Capture the cell that displays the provided text and extract its [X, Y] central coordinate. 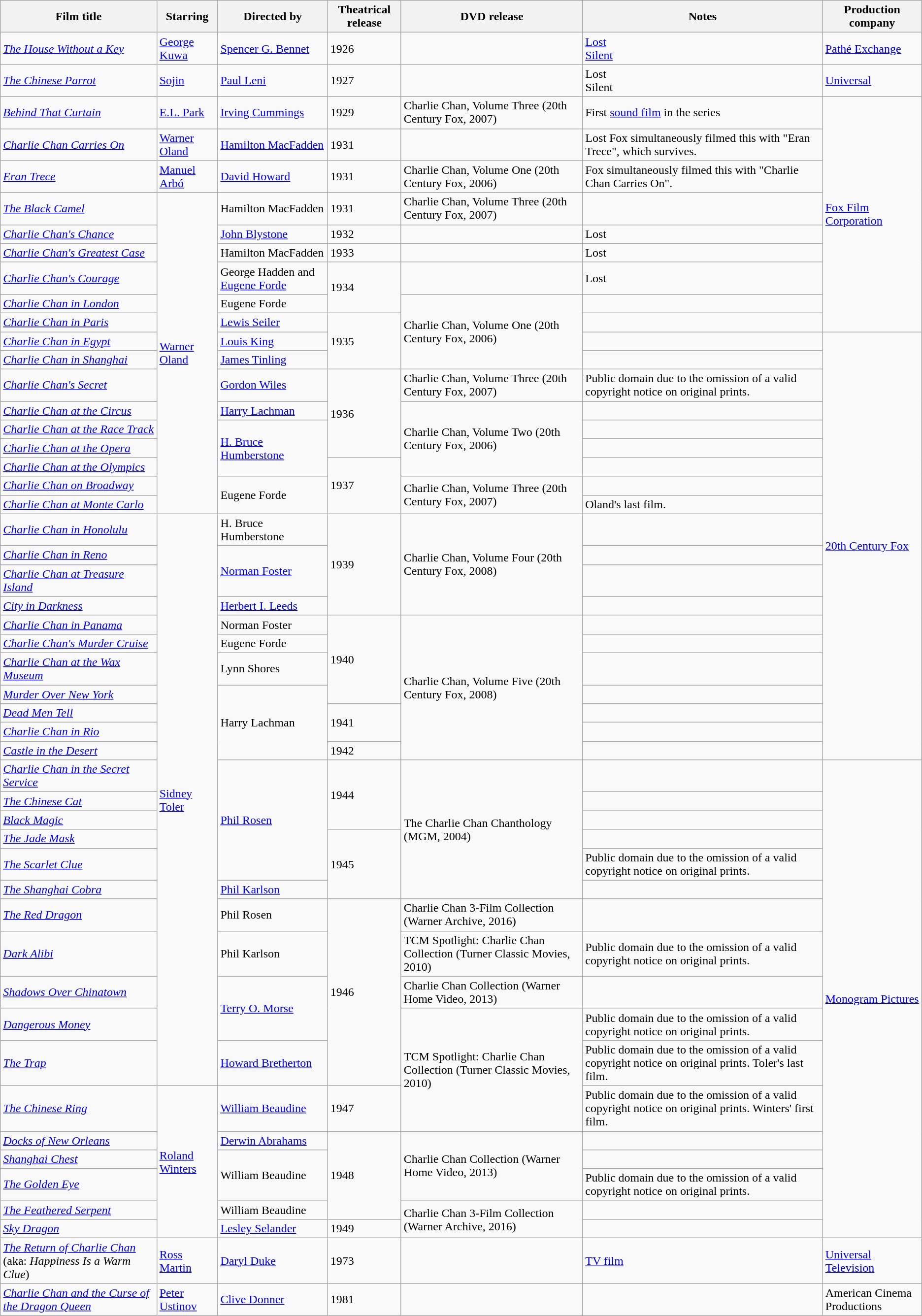
Public domain due to the omission of a valid copyright notice on original prints. Toler's last film. [702, 1063]
Sojin [187, 81]
Charlie Chan in Shanghai [79, 360]
Charlie Chan in Egypt [79, 341]
George Hadden and Eugene Forde [273, 278]
Derwin Abrahams [273, 1140]
The House Without a Key [79, 48]
1935 [364, 341]
Directed by [273, 17]
The Jade Mask [79, 839]
Theatrical release [364, 17]
City in Darkness [79, 606]
Irving Cummings [273, 112]
The Shanghai Cobra [79, 889]
The Chinese Cat [79, 801]
20th Century Fox [872, 546]
Charlie Chan, Volume Four (20th Century Fox, 2008) [492, 564]
James Tinling [273, 360]
1973 [364, 1261]
The Feathered Serpent [79, 1210]
Dangerous Money [79, 1024]
1981 [364, 1299]
1932 [364, 234]
Ross Martin [187, 1261]
Charlie Chan, Volume Two (20th Century Fox, 2006) [492, 439]
1946 [364, 992]
Eran Trece [79, 176]
Charlie Chan's Greatest Case [79, 253]
David Howard [273, 176]
Universal [872, 81]
DVD release [492, 17]
Charlie Chan in Reno [79, 555]
Charlie Chan at the Wax Museum [79, 669]
1949 [364, 1229]
Starring [187, 17]
Fox simultaneously filmed this with "Charlie Chan Carries On". [702, 176]
The Charlie Chan Chanthology (MGM, 2004) [492, 829]
1941 [364, 723]
Clive Donner [273, 1299]
Lost Fox simultaneously filmed this with "Eran Trece", which survives. [702, 145]
Dead Men Tell [79, 713]
Charlie Chan in Rio [79, 732]
Herbert I. Leeds [273, 606]
The Trap [79, 1063]
Charlie Chan at the Olympics [79, 467]
Charlie Chan's Chance [79, 234]
TV film [702, 1261]
1926 [364, 48]
Charlie Chan in the Secret Service [79, 776]
Louis King [273, 341]
Public domain due to the omission of a valid copyright notice on original prints. Winters' first film. [702, 1108]
Notes [702, 17]
E.L. Park [187, 112]
Universal Television [872, 1261]
Sidney Toler [187, 800]
Shanghai Chest [79, 1159]
Fox Film Corporation [872, 214]
Charlie Chan in Honolulu [79, 530]
Charlie Chan Carries On [79, 145]
Shadows Over Chinatown [79, 992]
Docks of New Orleans [79, 1140]
Manuel Arbó [187, 176]
1940 [364, 659]
Pathé Exchange [872, 48]
Castle in the Desert [79, 751]
Charlie Chan in London [79, 303]
Behind That Curtain [79, 112]
First sound film in the series [702, 112]
American Cinema Productions [872, 1299]
1929 [364, 112]
The Scarlet Clue [79, 864]
1927 [364, 81]
Charlie Chan in Paris [79, 322]
Charlie Chan at Monte Carlo [79, 504]
John Blystone [273, 234]
The Chinese Ring [79, 1108]
The Golden Eye [79, 1185]
Spencer G. Bennet [273, 48]
Lewis Seiler [273, 322]
1942 [364, 751]
1933 [364, 253]
1934 [364, 288]
Oland's last film. [702, 504]
1936 [364, 414]
Black Magic [79, 820]
Howard Bretherton [273, 1063]
1948 [364, 1175]
Charlie Chan on Broadway [79, 486]
Peter Ustinov [187, 1299]
Lesley Selander [273, 1229]
Roland Winters [187, 1161]
1944 [364, 795]
Production company [872, 17]
Daryl Duke [273, 1261]
Charlie Chan and the Curse of the Dragon Queen [79, 1299]
George Kuwa [187, 48]
Sky Dragon [79, 1229]
Lynn Shores [273, 669]
Film title [79, 17]
1945 [364, 864]
The Black Camel [79, 209]
The Chinese Parrot [79, 81]
Charlie Chan in Panama [79, 625]
The Red Dragon [79, 915]
Charlie Chan's Courage [79, 278]
Gordon Wiles [273, 385]
Charlie Chan at Treasure Island [79, 580]
Charlie Chan, Volume Five (20th Century Fox, 2008) [492, 688]
Charlie Chan at the Circus [79, 411]
Terry O. Morse [273, 1008]
Dark Alibi [79, 954]
Murder Over New York [79, 694]
Charlie Chan at the Race Track [79, 429]
Charlie Chan's Secret [79, 385]
Paul Leni [273, 81]
Monogram Pictures [872, 999]
1939 [364, 564]
The Return of Charlie Chan (aka: Happiness Is a Warm Clue) [79, 1261]
1937 [364, 486]
1947 [364, 1108]
Charlie Chan's Murder Cruise [79, 643]
Charlie Chan at the Opera [79, 448]
